Pinpoint the cell where the given text exists, returning its [x, y] midpoint coordinate. 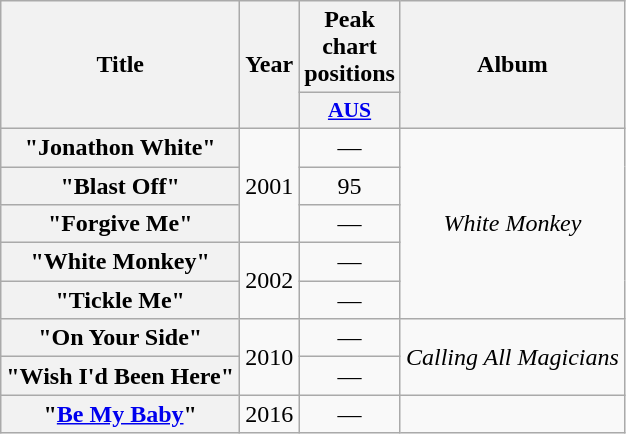
"Forgive Me" [120, 224]
2010 [270, 357]
"Blast Off" [120, 185]
Peak chart positions [350, 47]
2016 [270, 414]
White Monkey [512, 223]
"Be My Baby" [120, 414]
AUS [350, 111]
Year [270, 65]
"Tickle Me" [120, 300]
Title [120, 65]
95 [350, 185]
2001 [270, 185]
"White Monkey" [120, 262]
Calling All Magicians [512, 357]
"Jonathon White" [120, 147]
2002 [270, 281]
"On Your Side" [120, 338]
"Wish I'd Been Here" [120, 376]
Album [512, 65]
